Output the (X, Y) coordinate of the center of the cell containing the given text.  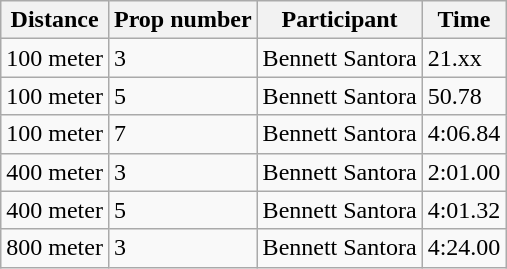
7 (182, 134)
21.xx (464, 58)
Time (464, 20)
800 meter (55, 248)
4:01.32 (464, 210)
4:06.84 (464, 134)
Prop number (182, 20)
Participant (340, 20)
Distance (55, 20)
4:24.00 (464, 248)
2:01.00 (464, 172)
50.78 (464, 96)
